Return [x, y] of the center of cell containing provided text 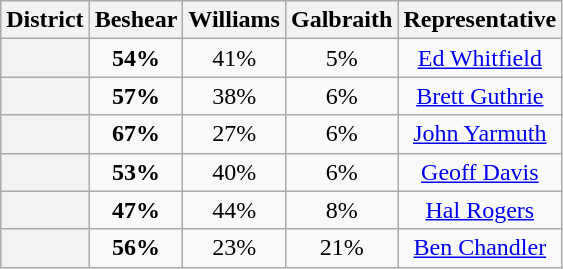
47% [136, 210]
54% [136, 58]
40% [234, 172]
27% [234, 134]
21% [341, 248]
8% [341, 210]
Beshear [136, 20]
53% [136, 172]
John Yarmuth [480, 134]
Ben Chandler [480, 248]
5% [341, 58]
Galbraith [341, 20]
Hal Rogers [480, 210]
41% [234, 58]
44% [234, 210]
Geoff Davis [480, 172]
Ed Whitfield [480, 58]
57% [136, 96]
Representative [480, 20]
Williams [234, 20]
67% [136, 134]
23% [234, 248]
56% [136, 248]
District [45, 20]
38% [234, 96]
Brett Guthrie [480, 96]
